Scan for the cell matching the given text and deliver its [x, y] coordinate at center. 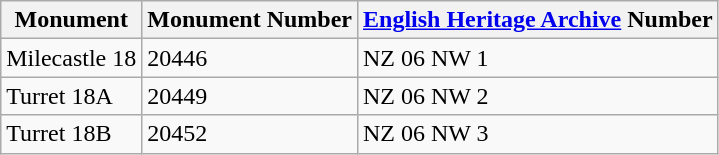
Turret 18A [72, 96]
Monument Number [250, 20]
20452 [250, 134]
Monument [72, 20]
20446 [250, 58]
NZ 06 NW 2 [538, 96]
English Heritage Archive Number [538, 20]
NZ 06 NW 3 [538, 134]
Turret 18B [72, 134]
20449 [250, 96]
Milecastle 18 [72, 58]
NZ 06 NW 1 [538, 58]
